Capture the cell that displays the provided text and extract its (x, y) central coordinate. 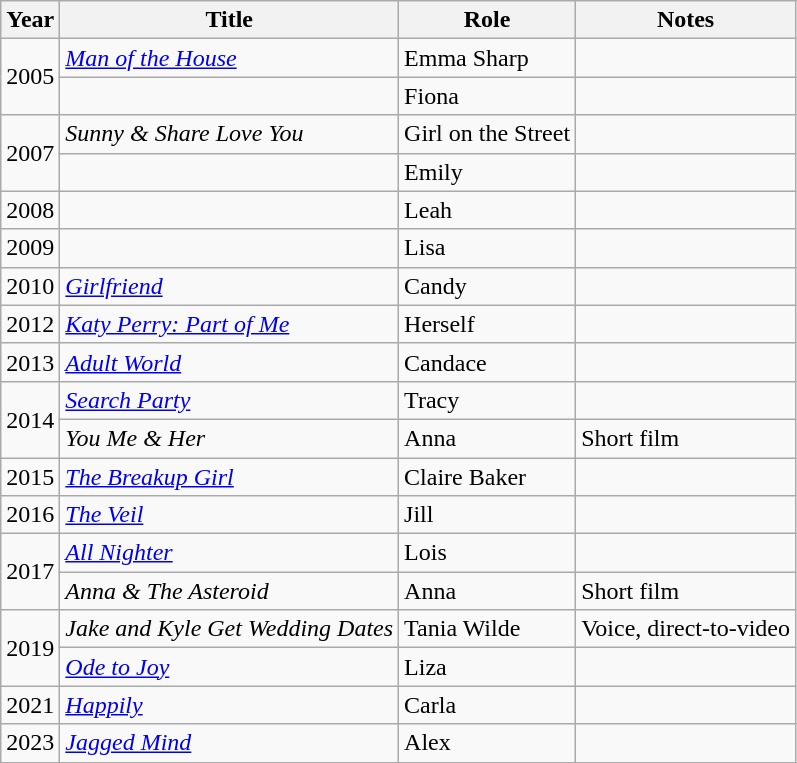
2019 (30, 648)
2013 (30, 362)
2017 (30, 572)
Fiona (488, 96)
Lisa (488, 248)
Man of the House (230, 58)
Anna & The Asteroid (230, 591)
Emma Sharp (488, 58)
Jill (488, 515)
Leah (488, 210)
2021 (30, 705)
Herself (488, 324)
Candy (488, 286)
2007 (30, 153)
You Me & Her (230, 438)
Voice, direct-to-video (686, 629)
Ode to Joy (230, 667)
Title (230, 20)
Adult World (230, 362)
Jagged Mind (230, 743)
Lois (488, 553)
All Nighter (230, 553)
2008 (30, 210)
2023 (30, 743)
Emily (488, 172)
Alex (488, 743)
The Breakup Girl (230, 477)
Search Party (230, 400)
Tania Wilde (488, 629)
Girl on the Street (488, 134)
The Veil (230, 515)
Claire Baker (488, 477)
Role (488, 20)
Candace (488, 362)
Happily (230, 705)
Girlfriend (230, 286)
Katy Perry: Part of Me (230, 324)
Notes (686, 20)
2015 (30, 477)
Tracy (488, 400)
2016 (30, 515)
Year (30, 20)
2009 (30, 248)
2005 (30, 77)
Carla (488, 705)
2012 (30, 324)
2014 (30, 419)
2010 (30, 286)
Sunny & Share Love You (230, 134)
Liza (488, 667)
Jake and Kyle Get Wedding Dates (230, 629)
